Capture the cell that displays the provided text and extract its [X, Y] central coordinate. 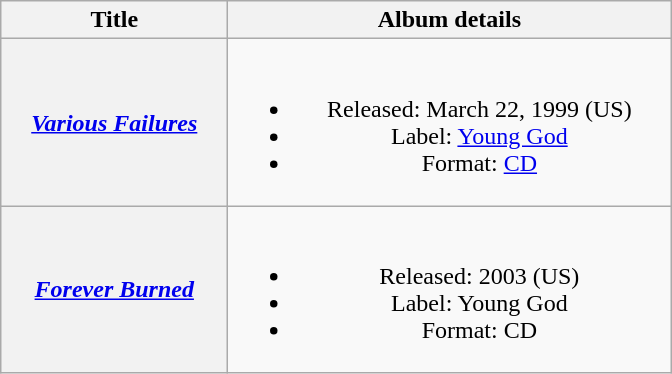
Various Failures [114, 122]
Album details [450, 20]
Released: March 22, 1999 (US)Label: Young GodFormat: CD [450, 122]
Title [114, 20]
Released: 2003 (US)Label: Young GodFormat: CD [450, 290]
Forever Burned [114, 290]
